Search for the cell housing the specified text and yield its [X, Y] center coordinate. 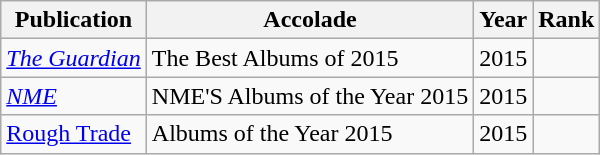
Accolade [310, 20]
NME [74, 96]
Rank [566, 20]
The Best Albums of 2015 [310, 58]
Albums of the Year 2015 [310, 134]
NME'S Albums of the Year 2015 [310, 96]
Year [504, 20]
Publication [74, 20]
Rough Trade [74, 134]
The Guardian [74, 58]
